Output the (x, y) coordinate of the center of the cell containing the given text.  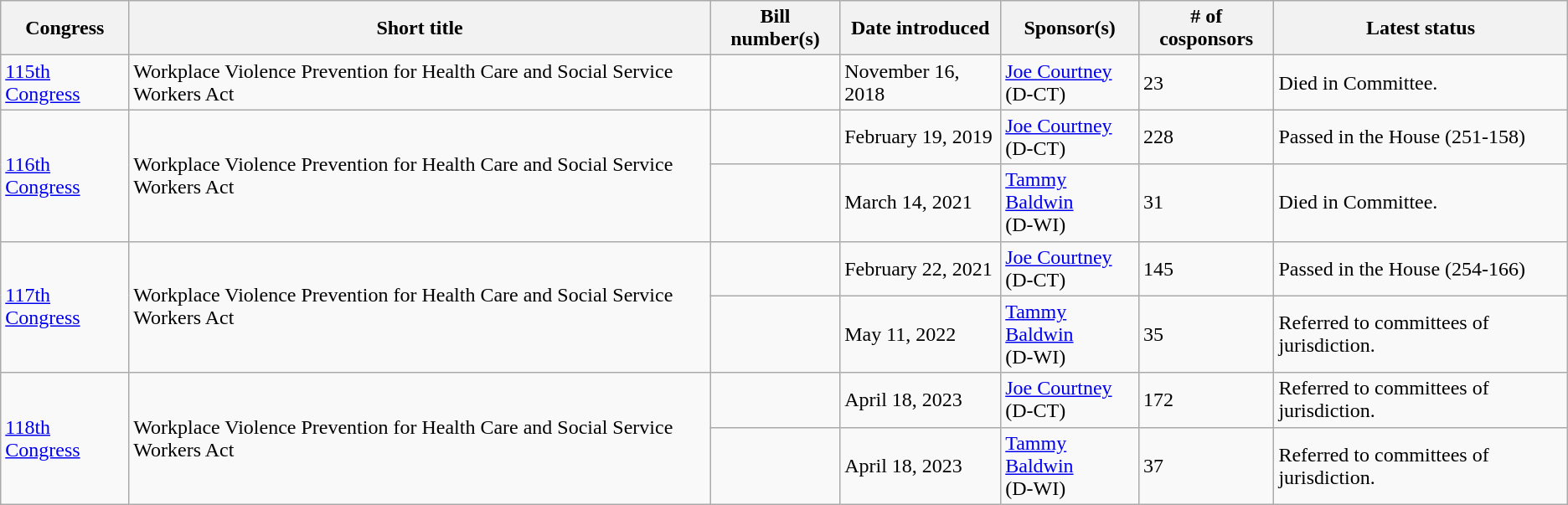
Passed in the House (251-158) (1421, 137)
145 (1206, 268)
118th Congress (65, 439)
Congress (65, 28)
Short title (420, 28)
Date introduced (921, 28)
# of cosponsors (1206, 28)
Sponsor(s) (1070, 28)
116th Congress (65, 176)
228 (1206, 137)
March 14, 2021 (921, 203)
Latest status (1421, 28)
November 16, 2018 (921, 82)
February 19, 2019 (921, 137)
115th Congress (65, 82)
May 11, 2022 (921, 334)
37 (1206, 466)
35 (1206, 334)
Passed in the House (254-166) (1421, 268)
Bill number(s) (775, 28)
31 (1206, 203)
23 (1206, 82)
February 22, 2021 (921, 268)
172 (1206, 400)
117th Congress (65, 307)
